Return the (x, y) coordinate for the center point of the cell that contains the specified text.  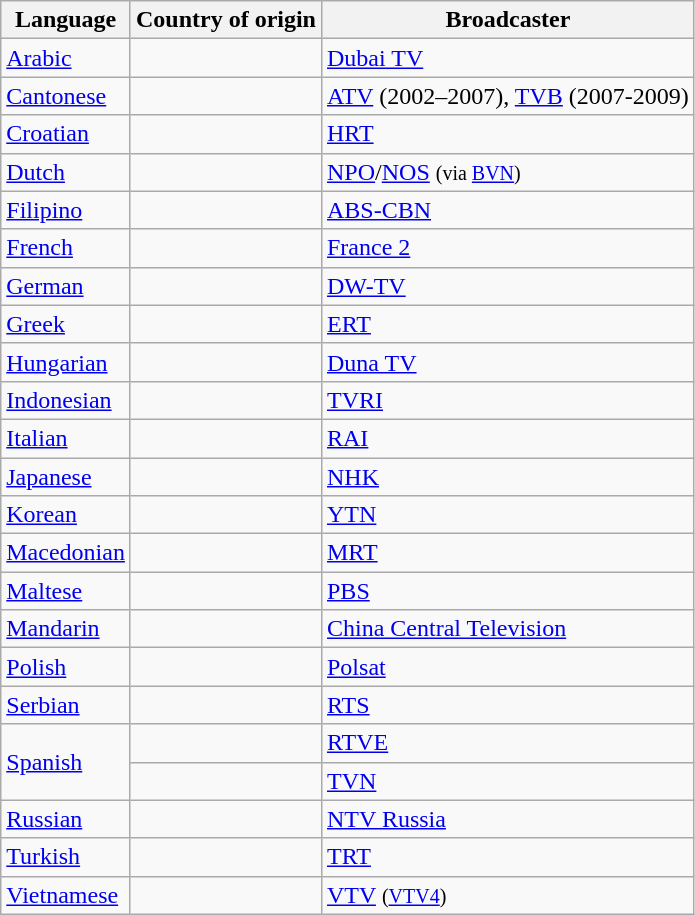
Croatian (66, 134)
ERT (508, 324)
Mandarin (66, 629)
NPO/NOS (via BVN) (508, 172)
NTV Russia (508, 819)
Language (66, 20)
Duna TV (508, 362)
French (66, 248)
Filipino (66, 210)
PBS (508, 591)
TRT (508, 857)
Macedonian (66, 553)
HRT (508, 134)
Japanese (66, 477)
Maltese (66, 591)
Polish (66, 667)
DW-TV (508, 286)
China Central Television (508, 629)
TVRI (508, 400)
Italian (66, 438)
German (66, 286)
Vietnamese (66, 895)
Spanish (66, 762)
RTVE (508, 743)
France 2 (508, 248)
Serbian (66, 705)
Broadcaster (508, 20)
TVN (508, 781)
Country of origin (226, 20)
Turkish (66, 857)
MRT (508, 553)
RTS (508, 705)
Indonesian (66, 400)
NHK (508, 477)
Dutch (66, 172)
RAI (508, 438)
Korean (66, 515)
Greek (66, 324)
VTV (VTV4) (508, 895)
YTN (508, 515)
Hungarian (66, 362)
Cantonese (66, 96)
Arabic (66, 58)
Russian (66, 819)
ATV (2002–2007), TVB (2007-2009) (508, 96)
ABS-CBN (508, 210)
Dubai TV (508, 58)
Polsat (508, 667)
